Scan for the cell matching the given text and deliver its (X, Y) coordinate at center. 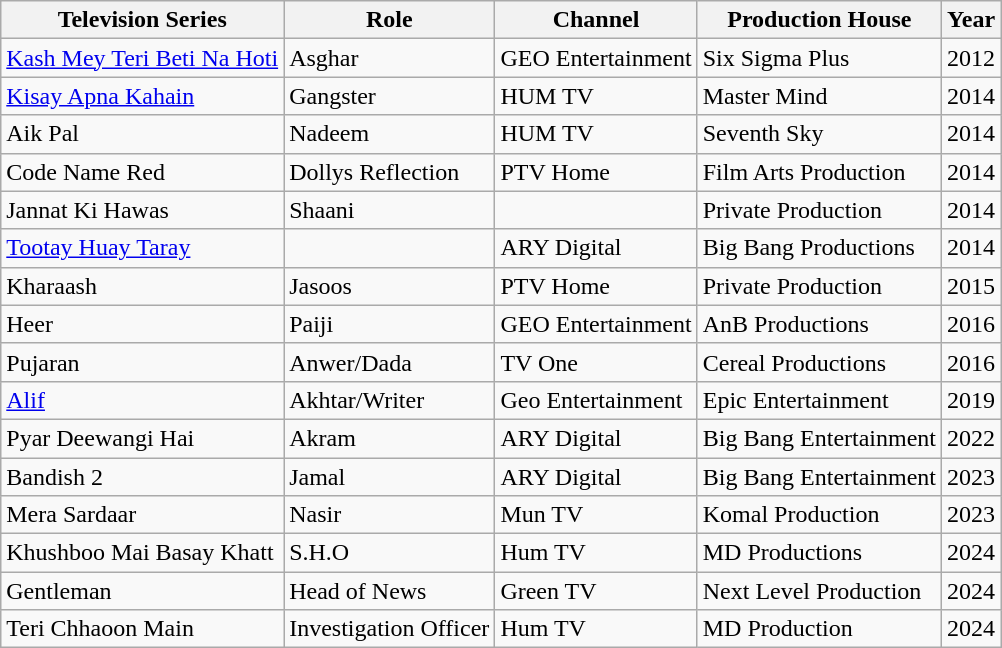
Cereal Productions (819, 362)
Bandish 2 (142, 477)
Gangster (390, 96)
Alif (142, 400)
S.H.O (390, 553)
MD Production (819, 629)
Dollys Reflection (390, 172)
Year (972, 20)
TV One (596, 362)
Investigation Officer (390, 629)
Jannat Ki Hawas (142, 210)
Gentleman (142, 591)
Green TV (596, 591)
Channel (596, 20)
Six Sigma Plus (819, 58)
Akhtar/Writer (390, 400)
Kash Mey Teri Beti Na Hoti (142, 58)
2019 (972, 400)
Television Series (142, 20)
Pujaran (142, 362)
2012 (972, 58)
Nadeem (390, 134)
Anwer/Dada (390, 362)
Seventh Sky (819, 134)
Mun TV (596, 515)
Teri Chhaoon Main (142, 629)
Epic Entertainment (819, 400)
Jamal (390, 477)
Mera Sardaar (142, 515)
Khushboo Mai Basay Khatt (142, 553)
Head of News (390, 591)
Akram (390, 438)
Shaani (390, 210)
2022 (972, 438)
Aik Pal (142, 134)
Production House (819, 20)
Master Mind (819, 96)
AnB Productions (819, 324)
Tootay Huay Taray (142, 248)
MD Productions (819, 553)
Komal Production (819, 515)
Role (390, 20)
Kharaash (142, 286)
Code Name Red (142, 172)
Paiji (390, 324)
Next Level Production (819, 591)
Asghar (390, 58)
Jasoos (390, 286)
Pyar Deewangi Hai (142, 438)
Kisay Apna Kahain (142, 96)
Nasir (390, 515)
2015 (972, 286)
Heer (142, 324)
Geo Entertainment (596, 400)
Big Bang Productions (819, 248)
Film Arts Production (819, 172)
